Find where the given text appears and provide that cell's center as (x, y) coordinate. 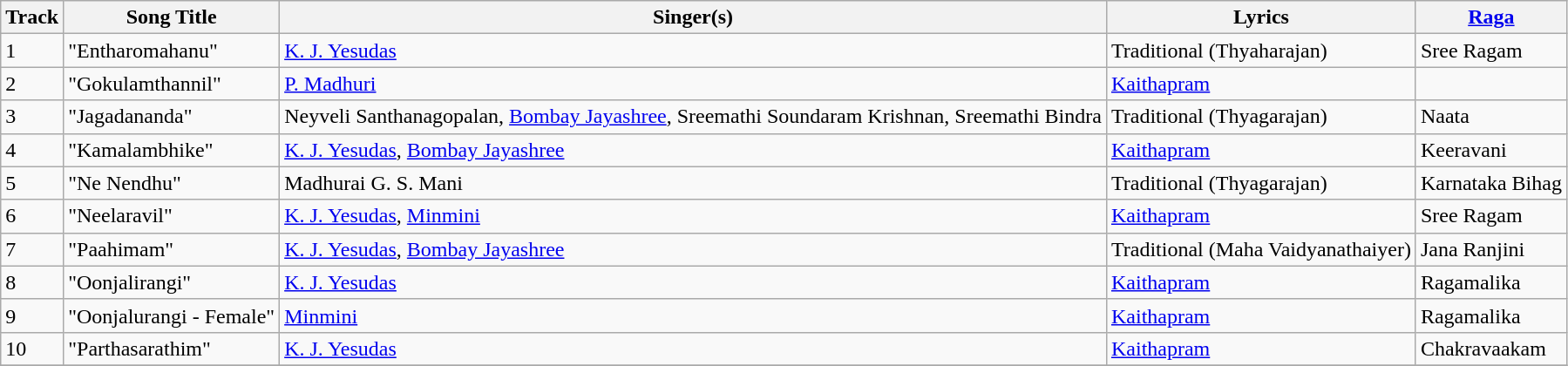
"Paahimam" (172, 249)
Jana Ranjini (1490, 249)
8 (32, 282)
Singer(s) (694, 17)
K. J. Yesudas, Minmini (694, 216)
1 (32, 51)
Minmini (694, 315)
"Oonjalirangi" (172, 282)
3 (32, 117)
Karnataka Bihag (1490, 183)
Neyveli Santhanagopalan, Bombay Jayashree, Sreemathi Soundaram Krishnan, Sreemathi Bindra (694, 117)
Keeravani (1490, 150)
7 (32, 249)
"Entharomahanu" (172, 51)
"Parthasarathim" (172, 349)
Traditional (Thyaharajan) (1260, 51)
4 (32, 150)
Madhurai G. S. Mani (694, 183)
9 (32, 315)
P. Madhuri (694, 84)
10 (32, 349)
"Neelaravil" (172, 216)
"Kamalambhike" (172, 150)
Traditional (Maha Vaidyanathaiyer) (1260, 249)
Track (32, 17)
Naata (1490, 117)
5 (32, 183)
"Gokulamthannil" (172, 84)
"Jagadananda" (172, 117)
Song Title (172, 17)
6 (32, 216)
"Oonjalurangi - Female" (172, 315)
2 (32, 84)
Raga (1490, 17)
"Ne Nendhu" (172, 183)
Chakravaakam (1490, 349)
Lyrics (1260, 17)
